Provide the (x, y) coordinate of the cell's center where the given text is located.  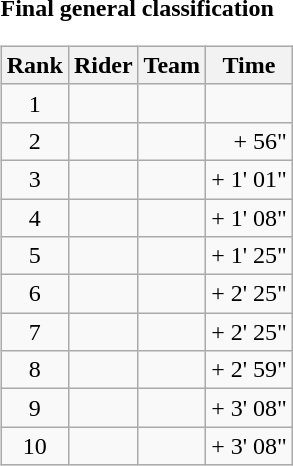
Team (172, 65)
+ 1' 08" (250, 217)
Time (250, 65)
7 (34, 332)
3 (34, 179)
1 (34, 103)
+ 2' 59" (250, 370)
Rank (34, 65)
5 (34, 256)
6 (34, 294)
Rider (103, 65)
+ 1' 25" (250, 256)
10 (34, 446)
2 (34, 141)
+ 1' 01" (250, 179)
+ 56" (250, 141)
9 (34, 408)
8 (34, 370)
4 (34, 217)
